Detect which cell encompasses the target text, then output its [X, Y] center coordinate. 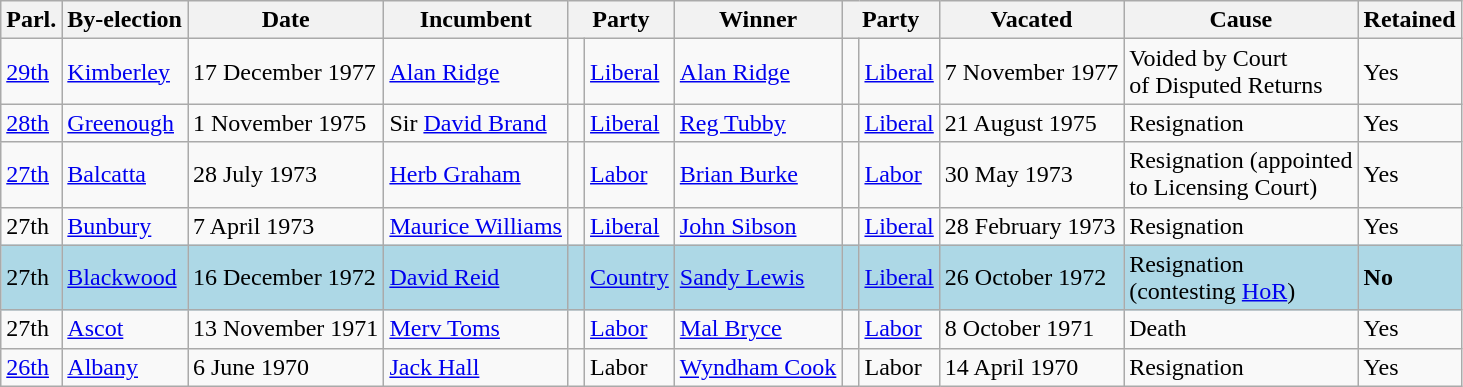
Resignation (appointedto Licensing Court) [1241, 174]
John Sibson [758, 226]
Kimberley [125, 72]
Blackwood [125, 278]
6 June 1970 [286, 367]
Sandy Lewis [758, 278]
30 May 1973 [1031, 174]
Merv Toms [476, 329]
Vacated [1031, 20]
28 February 1973 [1031, 226]
Wyndham Cook [758, 367]
David Reid [476, 278]
28 July 1973 [286, 174]
Country [630, 278]
Albany [125, 367]
29th [32, 72]
Cause [1241, 20]
Parl. [32, 20]
26th [32, 367]
Resignation(contesting HoR) [1241, 278]
Sir David Brand [476, 123]
Herb Graham [476, 174]
Incumbent [476, 20]
Voided by Courtof Disputed Returns [1241, 72]
Ascot [125, 329]
Jack Hall [476, 367]
Death [1241, 329]
Maurice Williams [476, 226]
Bunbury [125, 226]
Greenough [125, 123]
Reg Tubby [758, 123]
Balcatta [125, 174]
Winner [758, 20]
Retained [1410, 20]
26 October 1972 [1031, 278]
Brian Burke [758, 174]
By-election [125, 20]
7 April 1973 [286, 226]
Mal Bryce [758, 329]
7 November 1977 [1031, 72]
13 November 1971 [286, 329]
14 April 1970 [1031, 367]
17 December 1977 [286, 72]
1 November 1975 [286, 123]
8 October 1971 [1031, 329]
21 August 1975 [1031, 123]
No [1410, 278]
Date [286, 20]
16 December 1972 [286, 278]
28th [32, 123]
